Determine the (X, Y) coordinate at the center of the cell enclosing the given text.  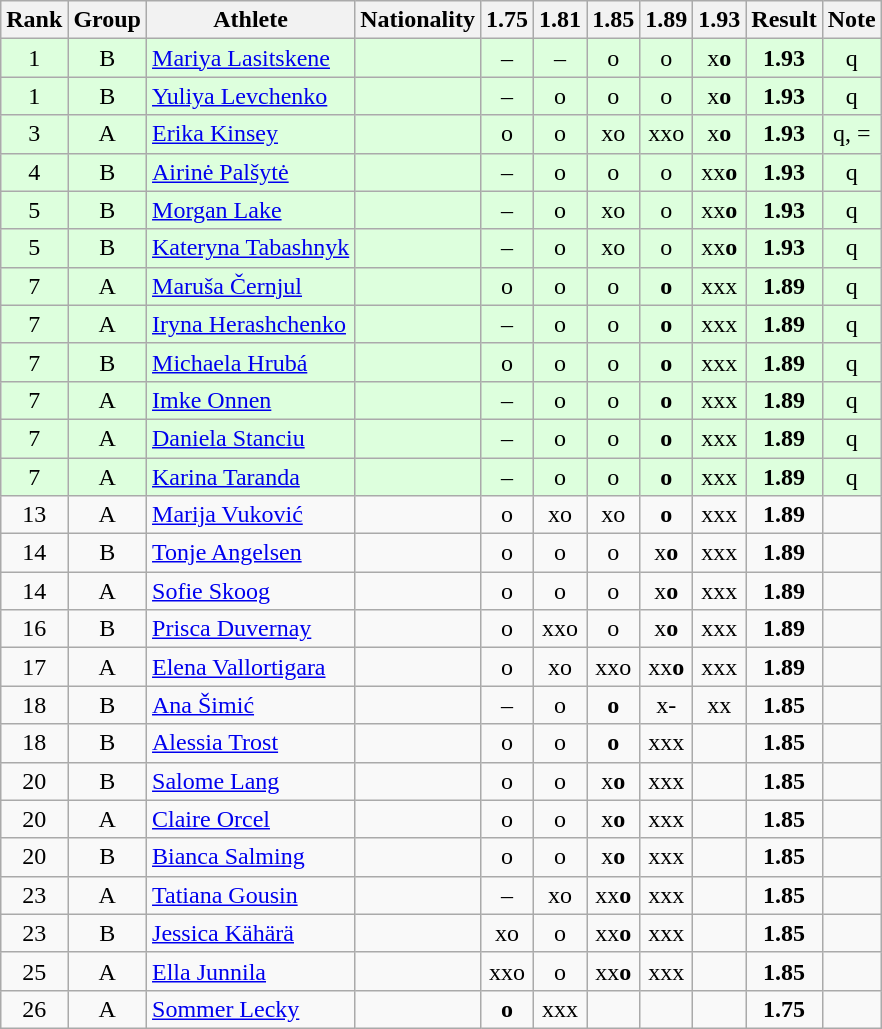
Nationality (418, 20)
Airinė Palšytė (251, 172)
16 (34, 629)
Morgan Lake (251, 210)
Marija Vuković (251, 515)
25 (34, 971)
Ella Junnila (251, 971)
Michaela Hrubá (251, 362)
Maruša Černjul (251, 286)
Jessica Kähärä (251, 933)
Bianca Salming (251, 857)
3 (34, 134)
Imke Onnen (251, 400)
Daniela Stanciu (251, 438)
Erika Kinsey (251, 134)
13 (34, 515)
Group (108, 20)
Note (852, 20)
Tonje Angelsen (251, 553)
Elena Vallortigara (251, 667)
17 (34, 667)
1.81 (560, 20)
Prisca Duvernay (251, 629)
Salome Lang (251, 781)
Rank (34, 20)
4 (34, 172)
Athlete (251, 20)
Tatiana Gousin (251, 895)
q, = (852, 134)
Result (784, 20)
Iryna Herashchenko (251, 324)
Sofie Skoog (251, 591)
x- (666, 705)
Claire Orcel (251, 819)
26 (34, 1009)
Kateryna Tabashnyk (251, 248)
Karina Taranda (251, 477)
Alessia Trost (251, 743)
Mariya Lasitskene (251, 58)
Sommer Lecky (251, 1009)
Yuliya Levchenko (251, 96)
xx (720, 705)
Ana Šimić (251, 705)
